Detect which cell encompasses the target text, then output its (X, Y) center coordinate. 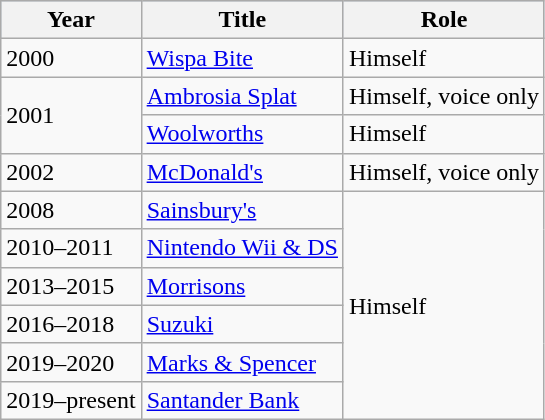
2016–2018 (71, 324)
Morrisons (242, 286)
Wispa Bite (242, 58)
Suzuki (242, 324)
2019–2020 (71, 362)
2008 (71, 210)
Woolworths (242, 134)
2019–present (71, 400)
2000 (71, 58)
Year (71, 20)
2001 (71, 115)
Ambrosia Splat (242, 96)
2002 (71, 172)
Marks & Spencer (242, 362)
Title (242, 20)
2013–2015 (71, 286)
McDonald's (242, 172)
Role (444, 20)
Sainsbury's (242, 210)
Nintendo Wii & DS (242, 248)
2010–2011 (71, 248)
Santander Bank (242, 400)
